From the cell containing the given text, extract its center point as (x, y) coordinate. 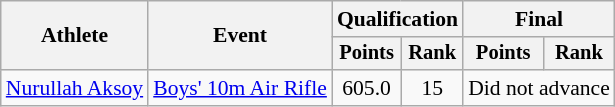
Event (240, 36)
Boys' 10m Air Rifle (240, 88)
Final (539, 19)
Nurullah Aksoy (74, 88)
605.0 (366, 88)
15 (432, 88)
Did not advance (539, 88)
Athlete (74, 36)
Qualification (398, 19)
